Extract the (X, Y) coordinate from the center of the cell holding the provided text.  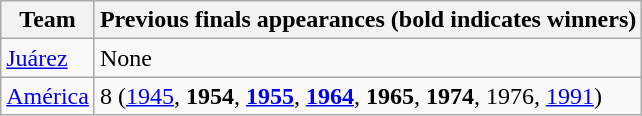
Previous finals appearances (bold indicates winners) (368, 20)
8 (1945, 1954, 1955, 1964, 1965, 1974, 1976, 1991) (368, 96)
Juárez (48, 58)
Team (48, 20)
América (48, 96)
None (368, 58)
